From the cell containing the given text, extract its center point as [X, Y] coordinate. 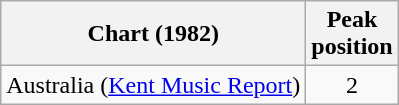
Australia (Kent Music Report) [154, 85]
Chart (1982) [154, 34]
2 [352, 85]
Peakposition [352, 34]
